For the text-containing cell, return its midpoint in (x, y) coordinate format. 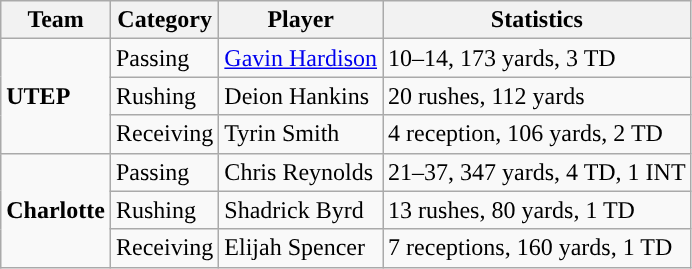
Deion Hankins (301, 96)
21–37, 347 yards, 4 TD, 1 INT (538, 172)
13 rushes, 80 yards, 1 TD (538, 210)
10–14, 173 yards, 3 TD (538, 58)
Shadrick Byrd (301, 210)
Gavin Hardison (301, 58)
7 receptions, 160 yards, 1 TD (538, 248)
Charlotte (56, 210)
Category (164, 20)
20 rushes, 112 yards (538, 96)
Statistics (538, 20)
UTEP (56, 96)
Player (301, 20)
Chris Reynolds (301, 172)
Elijah Spencer (301, 248)
Team (56, 20)
4 reception, 106 yards, 2 TD (538, 134)
Tyrin Smith (301, 134)
